Detect which cell encompasses the target text, then output its (x, y) center coordinate. 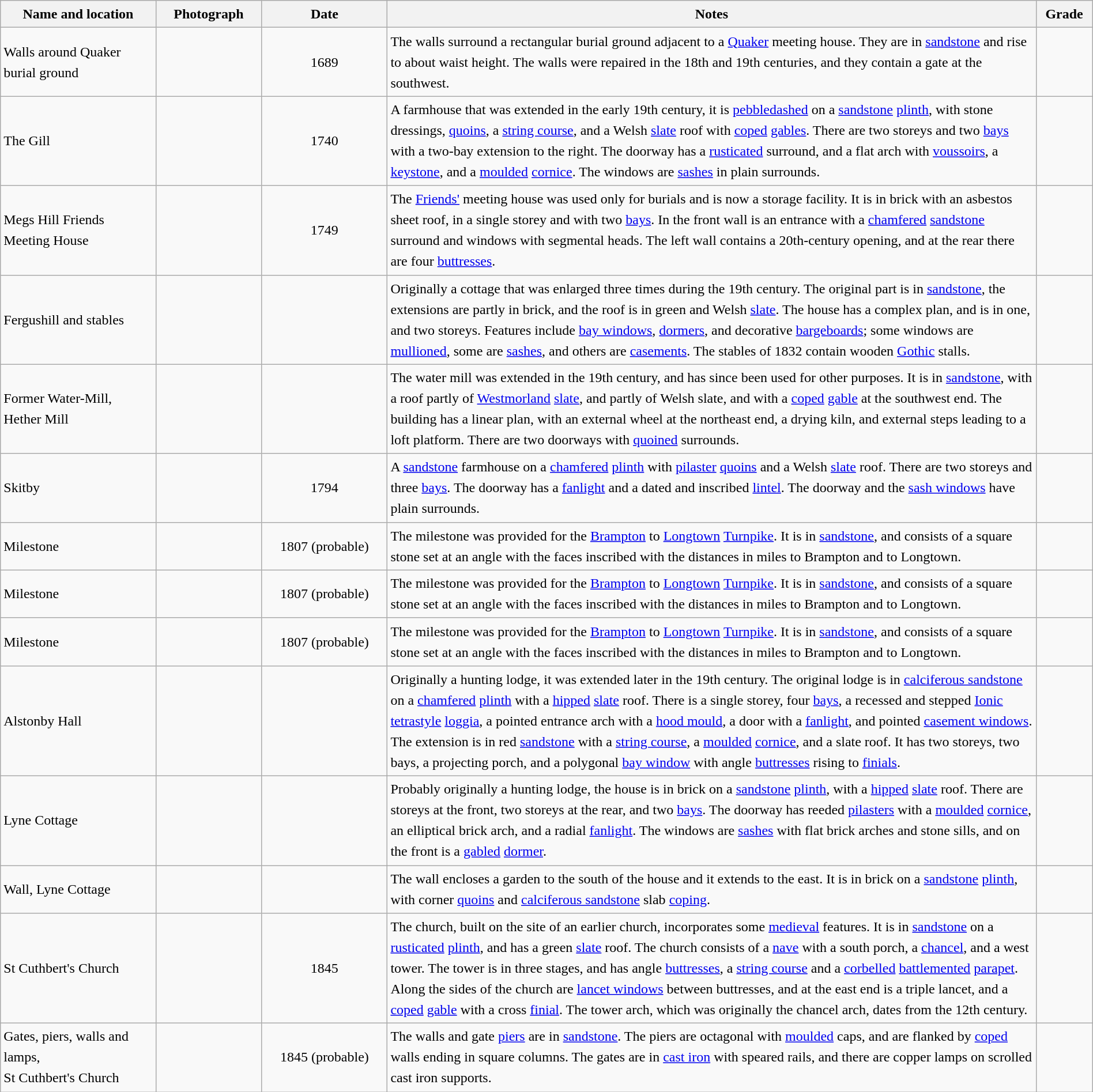
Name and location (78, 14)
Walls around Quaker burial ground (78, 62)
Skitby (78, 488)
St Cuthbert's Church (78, 968)
Date (325, 14)
1794 (325, 488)
Wall, Lyne Cottage (78, 890)
1845 (probable) (325, 1058)
1845 (325, 968)
Grade (1064, 14)
1749 (325, 231)
Alstonby Hall (78, 720)
1740 (325, 141)
1689 (325, 62)
Former Water-Mill, Hether Mill (78, 409)
Gates, piers, walls and lamps,St Cuthbert's Church (78, 1058)
Notes (711, 14)
The Gill (78, 141)
Photograph (209, 14)
Fergushill and stables (78, 319)
Lyne Cottage (78, 821)
Megs Hill Friends Meeting House (78, 231)
